Capture the cell that displays the provided text and extract its [x, y] central coordinate. 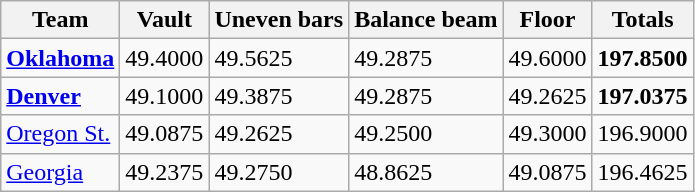
49.2375 [164, 172]
196.9000 [642, 134]
49.4000 [164, 58]
49.6000 [548, 58]
Vault [164, 20]
49.3875 [279, 96]
197.8500 [642, 58]
49.2500 [426, 134]
196.4625 [642, 172]
Oklahoma [60, 58]
Totals [642, 20]
Denver [60, 96]
Floor [548, 20]
Oregon St. [60, 134]
Uneven bars [279, 20]
49.2750 [279, 172]
49.1000 [164, 96]
Georgia [60, 172]
49.5625 [279, 58]
197.0375 [642, 96]
Balance beam [426, 20]
49.3000 [548, 134]
Team [60, 20]
48.8625 [426, 172]
